Extract the (x, y) coordinate from the center of the cell holding the provided text.  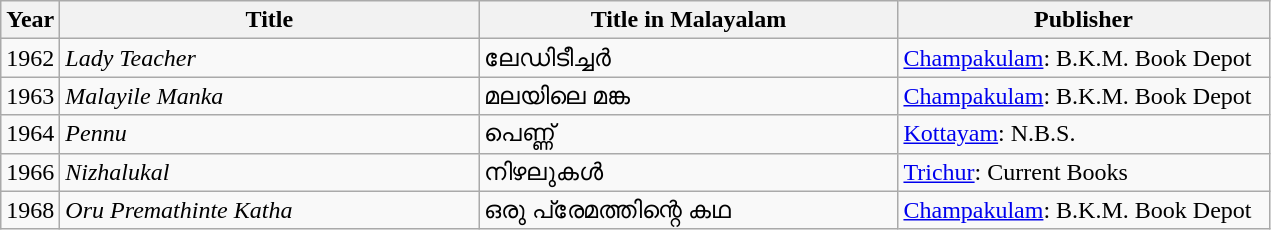
Pennu (270, 134)
1963 (30, 96)
Oru Premathinte Katha (270, 210)
ലേഡിടീച്ചർ (688, 58)
Nizhalukal (270, 172)
1968 (30, 210)
Trichur: Current Books (1084, 172)
Publisher (1084, 20)
നിഴലുകൾ (688, 172)
Title in Malayalam (688, 20)
Year (30, 20)
1962 (30, 58)
Kottayam: N.B.S. (1084, 134)
Malayile Manka (270, 96)
മലയിലെ മങ്ക (688, 96)
Lady Teacher (270, 58)
Title (270, 20)
1964 (30, 134)
1966 (30, 172)
പെണ്ണ്‌ (688, 134)
ഒരു പ്രേമത്തിന്റെ കഥ (688, 210)
